Detect which cell encompasses the target text, then output its (x, y) center coordinate. 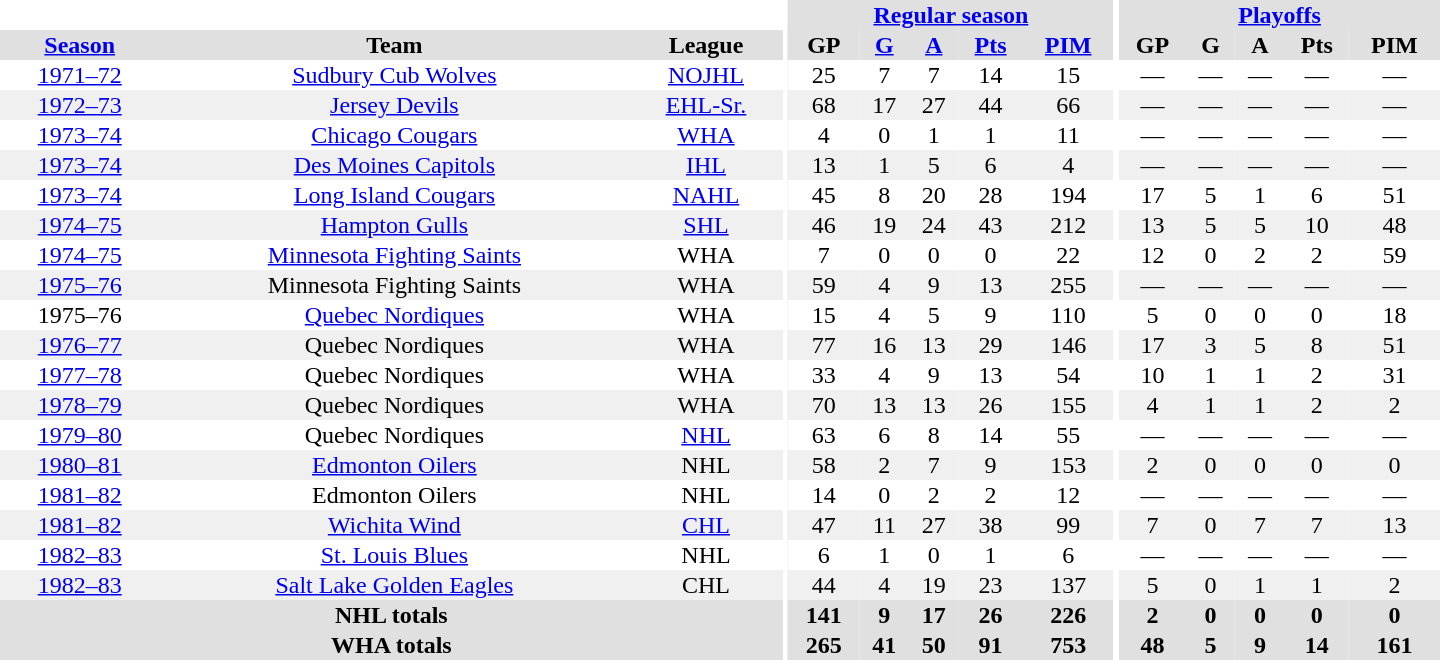
153 (1068, 465)
1971–72 (80, 75)
43 (991, 225)
41 (884, 645)
161 (1394, 645)
226 (1068, 615)
155 (1068, 405)
Chicago Cougars (394, 135)
66 (1068, 105)
46 (824, 225)
22 (1068, 255)
Wichita Wind (394, 525)
38 (991, 525)
63 (824, 435)
Playoffs (1280, 15)
1979–80 (80, 435)
Hampton Gulls (394, 225)
753 (1068, 645)
Team (394, 45)
SHL (706, 225)
Des Moines Capitols (394, 165)
137 (1068, 585)
WHA totals (392, 645)
25 (824, 75)
NOJHL (706, 75)
91 (991, 645)
68 (824, 105)
55 (1068, 435)
St. Louis Blues (394, 555)
141 (824, 615)
99 (1068, 525)
Season (80, 45)
255 (1068, 285)
1977–78 (80, 375)
31 (1394, 375)
1976–77 (80, 345)
146 (1068, 345)
194 (1068, 195)
NHL totals (392, 615)
265 (824, 645)
1980–81 (80, 465)
18 (1394, 315)
110 (1068, 315)
28 (991, 195)
NAHL (706, 195)
45 (824, 195)
Salt Lake Golden Eagles (394, 585)
29 (991, 345)
24 (934, 225)
47 (824, 525)
3 (1210, 345)
50 (934, 645)
33 (824, 375)
Jersey Devils (394, 105)
212 (1068, 225)
Regular season (951, 15)
League (706, 45)
70 (824, 405)
Long Island Cougars (394, 195)
58 (824, 465)
20 (934, 195)
54 (1068, 375)
Sudbury Cub Wolves (394, 75)
23 (991, 585)
1978–79 (80, 405)
1972–73 (80, 105)
EHL-Sr. (706, 105)
77 (824, 345)
16 (884, 345)
IHL (706, 165)
